Search for the cell housing the specified text and yield its (x, y) center coordinate. 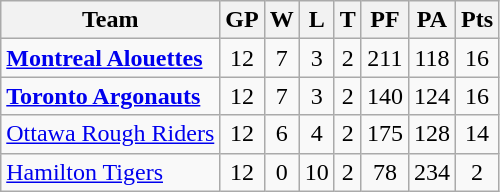
0 (282, 172)
Montreal Alouettes (110, 58)
4 (316, 134)
14 (478, 134)
PA (432, 20)
W (282, 20)
6 (282, 134)
Pts (478, 20)
Team (110, 20)
140 (384, 96)
10 (316, 172)
Hamilton Tigers (110, 172)
124 (432, 96)
Ottawa Rough Riders (110, 134)
T (348, 20)
234 (432, 172)
211 (384, 58)
Toronto Argonauts (110, 96)
PF (384, 20)
GP (242, 20)
175 (384, 134)
118 (432, 58)
128 (432, 134)
78 (384, 172)
L (316, 20)
